Return the (X, Y) coordinate for the center point of the cell that contains the specified text.  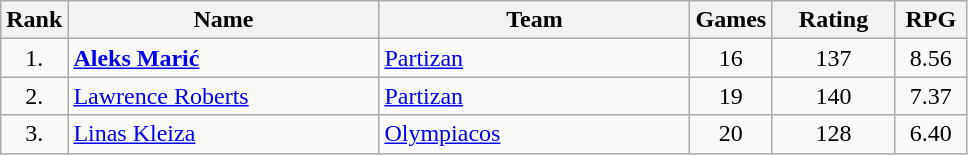
Rating (834, 20)
2. (34, 96)
1. (34, 58)
Name (224, 20)
3. (34, 134)
128 (834, 134)
137 (834, 58)
16 (731, 58)
Games (731, 20)
Rank (34, 20)
Olympiacos (534, 134)
8.56 (930, 58)
140 (834, 96)
Lawrence Roberts (224, 96)
7.37 (930, 96)
Aleks Marić (224, 58)
20 (731, 134)
RPG (930, 20)
6.40 (930, 134)
19 (731, 96)
Linas Kleiza (224, 134)
Team (534, 20)
